Detect which cell encompasses the target text, then output its (X, Y) center coordinate. 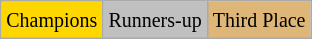
Third Place (259, 20)
Runners-up (155, 20)
Champions (52, 20)
